Output the (X, Y) coordinate of the center of the cell containing the given text.  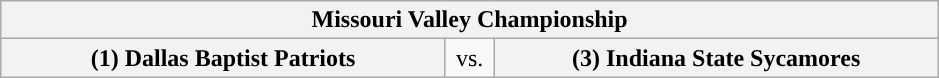
(3) Indiana State Sycamores (716, 58)
Missouri Valley Championship (470, 20)
(1) Dallas Baptist Patriots (224, 58)
vs. (470, 58)
